Identify which cell holds the provided text, then report its [X, Y] central coordinate. 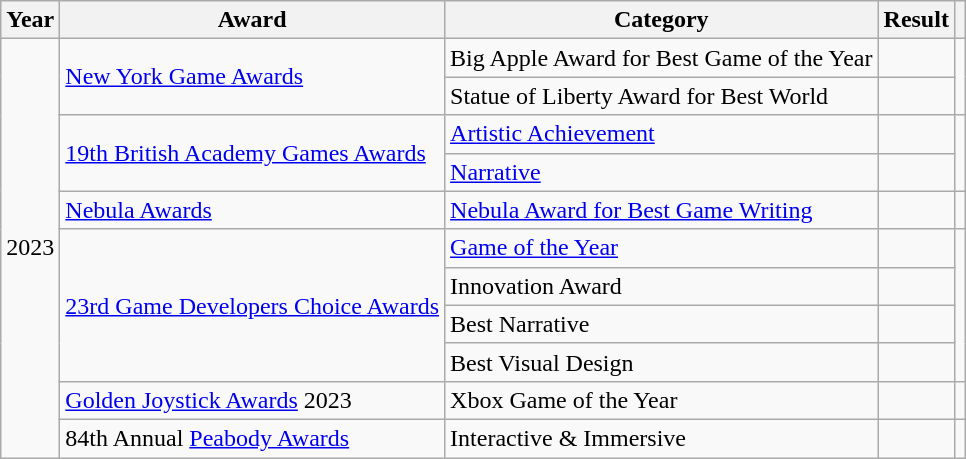
Interactive & Immersive [662, 438]
84th Annual Peabody Awards [252, 438]
19th British Academy Games Awards [252, 153]
New York Game Awards [252, 77]
Statue of Liberty Award for Best World [662, 96]
23rd Game Developers Choice Awards [252, 305]
Xbox Game of the Year [662, 400]
Golden Joystick Awards 2023 [252, 400]
Innovation Award [662, 286]
Nebula Award for Best Game Writing [662, 210]
Result [916, 20]
Narrative [662, 172]
Category [662, 20]
Year [30, 20]
Artistic Achievement [662, 134]
Award [252, 20]
Game of the Year [662, 248]
2023 [30, 248]
Big Apple Award for Best Game of the Year [662, 58]
Nebula Awards [252, 210]
Best Visual Design [662, 362]
Best Narrative [662, 324]
